Find where the given text appears and provide that cell's center as [X, Y] coordinate. 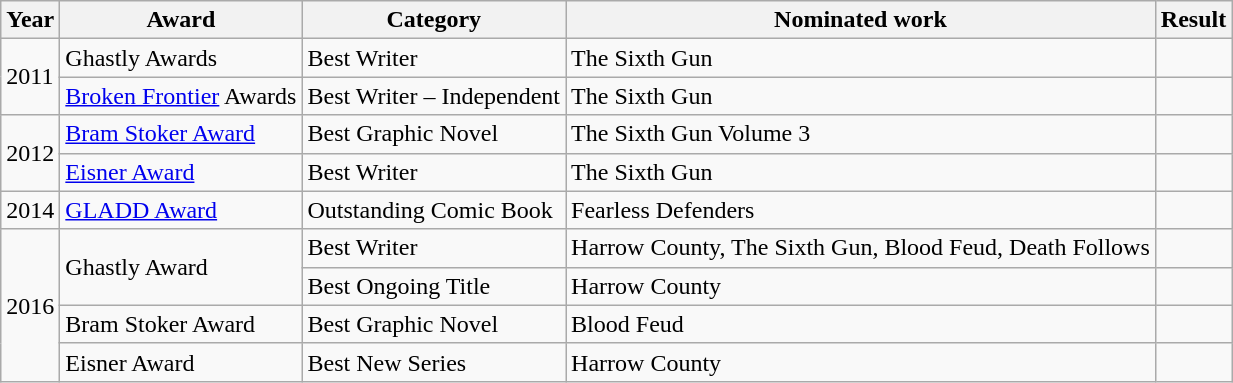
Category [434, 20]
2011 [30, 77]
Best Ongoing Title [434, 286]
Best New Series [434, 362]
Nominated work [861, 20]
2012 [30, 153]
Year [30, 20]
Result [1193, 20]
Outstanding Comic Book [434, 210]
Ghastly Awards [181, 58]
Fearless Defenders [861, 210]
GLADD Award [181, 210]
Blood Feud [861, 324]
Award [181, 20]
2014 [30, 210]
Best Writer – Independent [434, 96]
Ghastly Award [181, 267]
Harrow County, The Sixth Gun, Blood Feud, Death Follows [861, 248]
2016 [30, 305]
Broken Frontier Awards [181, 96]
The Sixth Gun Volume 3 [861, 134]
